Search for the cell housing the specified text and yield its [x, y] center coordinate. 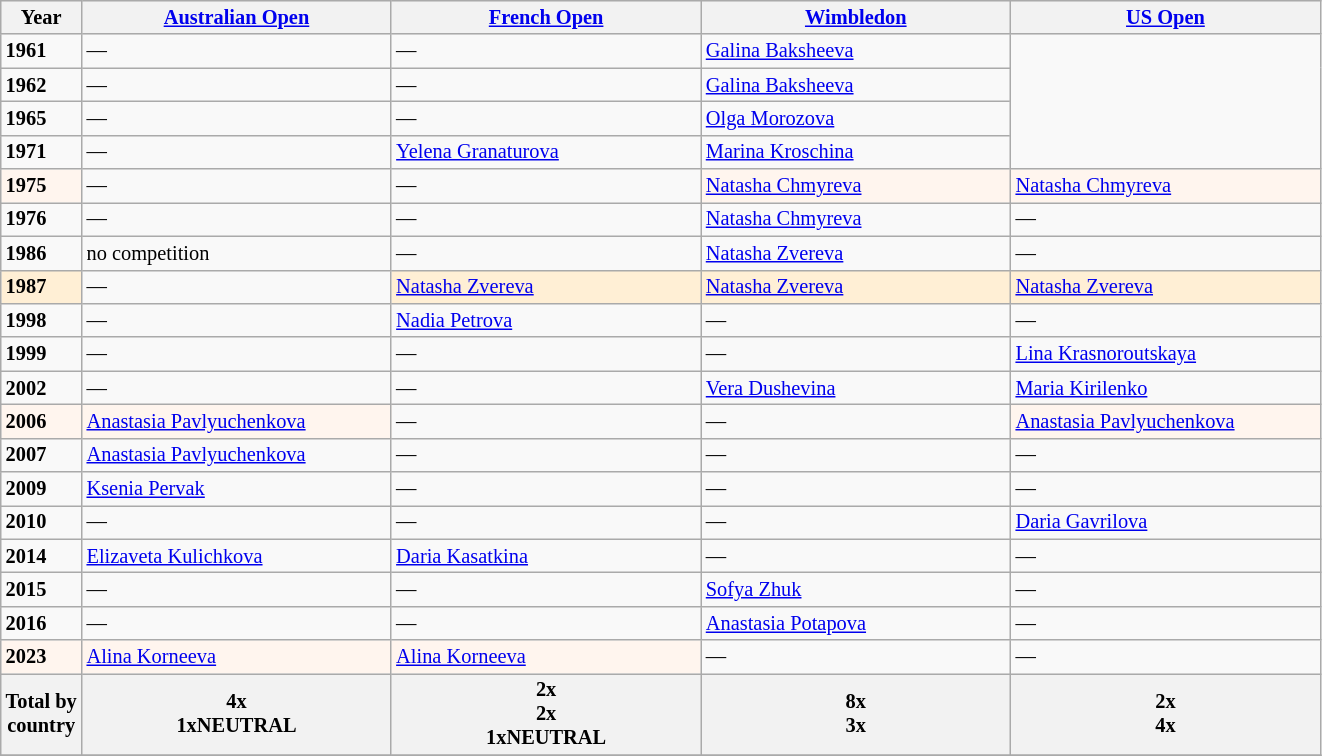
Daria Kasatkina [546, 556]
Marina Kroschina [856, 152]
Ksenia Pervak [237, 489]
Wimbledon [856, 17]
Anastasia Potapova [856, 623]
2010 [42, 522]
1999 [42, 354]
Australian Open [237, 17]
1962 [42, 85]
8x 3x [856, 714]
1965 [42, 118]
2015 [42, 589]
Daria Gavrilova [1166, 522]
no competition [237, 253]
1976 [42, 219]
2x 2x1xNEUTRAL [546, 714]
Sofya Zhuk [856, 589]
2002 [42, 388]
1986 [42, 253]
Total by country [42, 714]
Lina Krasnoroutskaya [1166, 354]
Nadia Petrova [546, 320]
Year [42, 17]
4x1xNEUTRAL [237, 714]
2006 [42, 421]
US Open [1166, 17]
2014 [42, 556]
1971 [42, 152]
Yelena Granaturova [546, 152]
Maria Kirilenko [1166, 388]
2016 [42, 623]
1998 [42, 320]
French Open [546, 17]
1961 [42, 51]
Olga Morozova [856, 118]
2x 4x [1166, 714]
Elizaveta Kulichkova [237, 556]
1987 [42, 287]
Vera Dushevina [856, 388]
1975 [42, 186]
2023 [42, 657]
2009 [42, 489]
2007 [42, 455]
